Provide the [X, Y] coordinate of the cell's center where the given text is located.  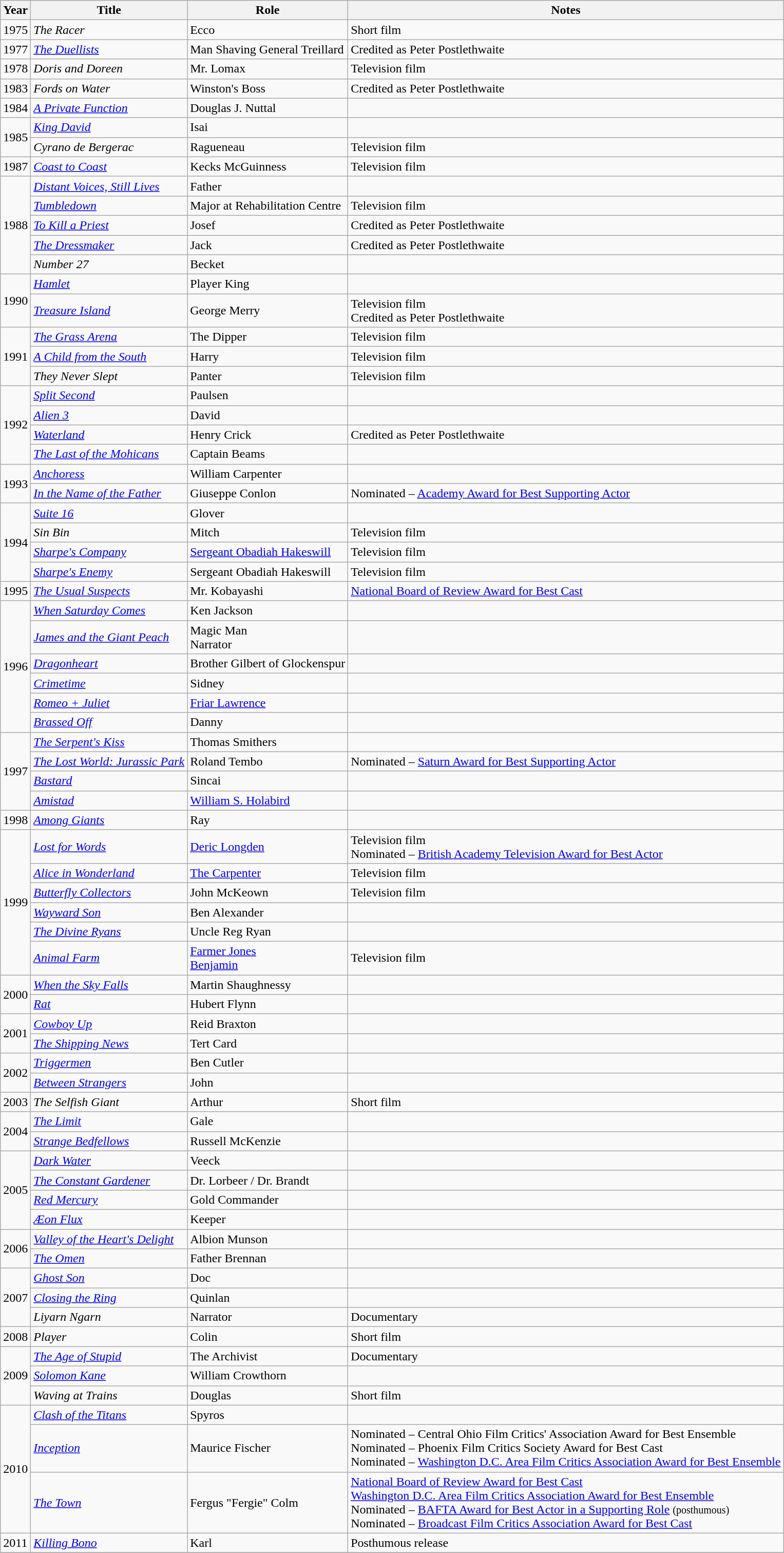
Becket [268, 265]
Russell McKenzie [268, 1141]
The Age of Stupid [109, 1356]
1992 [15, 425]
Brother Gilbert of Glockenspur [268, 664]
Thomas Smithers [268, 742]
Æon Flux [109, 1219]
Father [268, 186]
Closing the Ring [109, 1298]
The Dressmaker [109, 245]
Notes [566, 10]
Sidney [268, 683]
Father Brennan [268, 1259]
Ben Alexander [268, 912]
Amistad [109, 800]
The Grass Arena [109, 337]
Sin Bin [109, 532]
Narrator [268, 1317]
Deric Longden [268, 847]
The Divine Ryans [109, 932]
Valley of the Heart's Delight [109, 1239]
The Last of the Mohicans [109, 454]
William Carpenter [268, 474]
Red Mercury [109, 1200]
Butterfly Collectors [109, 892]
Animal Farm [109, 959]
Television filmCredited as Peter Postlethwaite [566, 310]
When the Sky Falls [109, 985]
The Carpenter [268, 873]
The Limit [109, 1121]
Coast to Coast [109, 166]
Cowboy Up [109, 1024]
Albion Munson [268, 1239]
1995 [15, 591]
2004 [15, 1131]
Danny [268, 722]
1978 [15, 69]
Number 27 [109, 265]
Friar Lawrence [268, 703]
Hamlet [109, 284]
Triggermen [109, 1063]
Sincai [268, 781]
They Never Slept [109, 376]
The Dipper [268, 337]
Among Giants [109, 820]
Tumbledown [109, 205]
Mr. Lomax [268, 69]
Hubert Flynn [268, 1004]
The Usual Suspects [109, 591]
Ecco [268, 30]
Uncle Reg Ryan [268, 932]
Karl [268, 1543]
Dr. Lorbeer / Dr. Brandt [268, 1180]
The Archivist [268, 1356]
2006 [15, 1248]
The Racer [109, 30]
Player King [268, 284]
National Board of Review Award for Best Cast [566, 591]
Nominated – Saturn Award for Best Supporting Actor [566, 761]
To Kill a Priest [109, 225]
Harry [268, 357]
1985 [15, 137]
1984 [15, 108]
Man Shaving General Treillard [268, 49]
Nominated – Academy Award for Best Supporting Actor [566, 493]
The Omen [109, 1259]
Suite 16 [109, 513]
The Duellists [109, 49]
Spyros [268, 1415]
Reid Braxton [268, 1024]
King David [109, 127]
Crimetime [109, 683]
Cyrano de Bergerac [109, 147]
Paulsen [268, 396]
Douglas J. Nuttal [268, 108]
1996 [15, 667]
Arthur [268, 1102]
Between Strangers [109, 1082]
2005 [15, 1190]
Inception [109, 1448]
2007 [15, 1298]
Title [109, 10]
The Selfish Giant [109, 1102]
Ken Jackson [268, 611]
Romeo + Juliet [109, 703]
1999 [15, 902]
John [268, 1082]
2000 [15, 995]
The Town [109, 1502]
The Constant Gardener [109, 1180]
Player [109, 1337]
1994 [15, 542]
1987 [15, 166]
Sharpe's Company [109, 552]
Bastard [109, 781]
Giuseppe Conlon [268, 493]
Doc [268, 1278]
Waterland [109, 435]
Kecks McGuinness [268, 166]
William S. Holabird [268, 800]
Doris and Doreen [109, 69]
Solomon Kane [109, 1376]
Rat [109, 1004]
Year [15, 10]
1975 [15, 30]
Panter [268, 376]
2011 [15, 1543]
Gold Commander [268, 1200]
Distant Voices, Still Lives [109, 186]
Douglas [268, 1395]
Quinlan [268, 1298]
Ben Cutler [268, 1063]
Keeper [268, 1219]
Captain Beams [268, 454]
1997 [15, 771]
2002 [15, 1073]
A Child from the South [109, 357]
1998 [15, 820]
A Private Function [109, 108]
Winston's Boss [268, 88]
Wayward Son [109, 912]
James and the Giant Peach [109, 637]
1977 [15, 49]
The Shipping News [109, 1043]
Mr. Kobayashi [268, 591]
Waving at Trains [109, 1395]
1993 [15, 483]
1991 [15, 357]
Ray [268, 820]
2009 [15, 1376]
Colin [268, 1337]
Liyarn Ngarn [109, 1317]
Veeck [268, 1161]
David [268, 415]
Strange Bedfellows [109, 1141]
Josef [268, 225]
Martin Shaughnessy [268, 985]
Roland Tembo [268, 761]
Killing Bono [109, 1543]
Alice in Wonderland [109, 873]
2003 [15, 1102]
Anchoress [109, 474]
In the Name of the Father [109, 493]
Lost for Words [109, 847]
Major at Rehabilitation Centre [268, 205]
Ragueneau [268, 147]
William Crowthorn [268, 1376]
Fords on Water [109, 88]
Henry Crick [268, 435]
1990 [15, 301]
2010 [15, 1469]
Brassed Off [109, 722]
Treasure Island [109, 310]
Magic ManNarrator [268, 637]
John McKeown [268, 892]
Farmer JonesBenjamin [268, 959]
Isai [268, 127]
Mitch [268, 532]
Dark Water [109, 1161]
When Saturday Comes [109, 611]
2001 [15, 1034]
Role [268, 10]
Clash of the Titans [109, 1415]
Jack [268, 245]
Glover [268, 513]
Gale [268, 1121]
Ghost Son [109, 1278]
1988 [15, 225]
The Serpent's Kiss [109, 742]
Television filmNominated – British Academy Television Award for Best Actor [566, 847]
2008 [15, 1337]
Maurice Fischer [268, 1448]
Dragonheart [109, 664]
Tert Card [268, 1043]
Sharpe's Enemy [109, 572]
Split Second [109, 396]
George Merry [268, 310]
The Lost World: Jurassic Park [109, 761]
Posthumous release [566, 1543]
Alien 3 [109, 415]
1983 [15, 88]
Fergus "Fergie" Colm [268, 1502]
